For the text-containing cell, return its midpoint in [x, y] coordinate format. 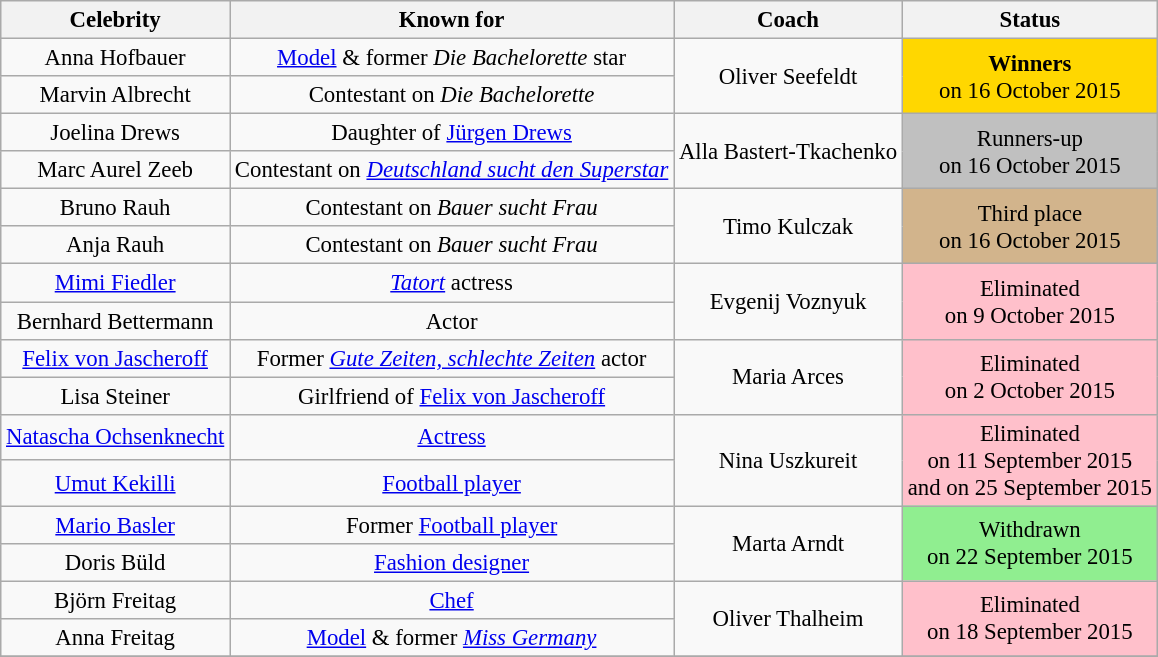
Oliver Seefeldt [788, 76]
Celebrity [116, 20]
Marc Aurel Zeeb [116, 170]
Eliminated on 11 September 2015 and on 25 September 2015 [1030, 460]
Maria Arces [788, 376]
Former Gute Zeiten, schlechte Zeiten actor [452, 358]
Felix von Jascheroff [116, 358]
Contestant on Die Bachelorette [452, 95]
Chef [452, 600]
Football player [452, 483]
Model & former Miss Germany [452, 638]
Marta Arndt [788, 544]
Timo Kulczak [788, 226]
Actress [452, 437]
Mimi Fiedler [116, 283]
Status [1030, 20]
Withdrawn on 22 September 2015 [1030, 544]
Former Football player [452, 525]
Runners-up on 16 October 2015 [1030, 152]
Eliminated on 2 October 2015 [1030, 376]
Anna Freitag [116, 638]
Eliminated on 18 September 2015 [1030, 618]
Evgenij Voznyuk [788, 302]
Winners on 16 October 2015 [1030, 76]
Umut Kekilli [116, 483]
Coach [788, 20]
Mario Basler [116, 525]
Lisa Steiner [116, 396]
Oliver Thalheim [788, 618]
Anna Hofbauer [116, 57]
Tatort actress [452, 283]
Eliminated on 9 October 2015 [1030, 302]
Contestant on Deutschland sucht den Superstar [452, 170]
Model & former Die Bachelorette star [452, 57]
Third place on 16 October 2015 [1030, 226]
Natascha Ochsenknecht [116, 437]
Fashion designer [452, 562]
Doris Büld [116, 562]
Alla Bastert-Tkachenko [788, 152]
Joelina Drews [116, 133]
Daughter of Jürgen Drews [452, 133]
Actor [452, 321]
Marvin Albrecht [116, 95]
Known for [452, 20]
Bruno Rauh [116, 208]
Björn Freitag [116, 600]
Bernhard Bettermann [116, 321]
Girlfriend of Felix von Jascheroff [452, 396]
Anja Rauh [116, 245]
Nina Uszkureit [788, 460]
